Search for the cell housing the specified text and yield its (X, Y) center coordinate. 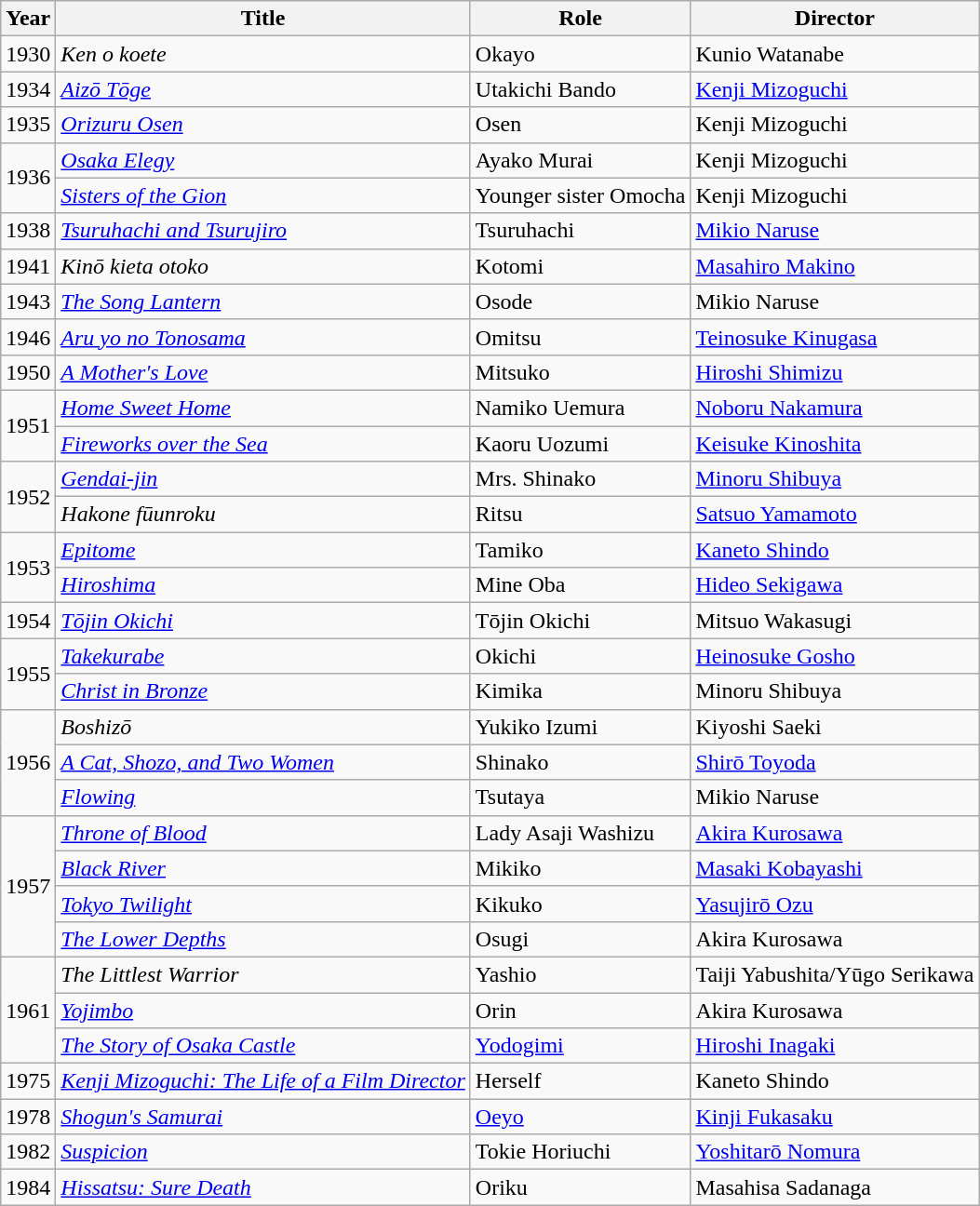
Kimika (581, 691)
Kunio Watanabe (835, 54)
1984 (28, 1187)
Kinō kieta otoko (262, 266)
Shinako (581, 762)
A Mother's Love (262, 372)
1956 (28, 762)
Tokyo Twilight (262, 904)
Okichi (581, 656)
Heinosuke Gosho (835, 656)
1935 (28, 125)
Tsuruhachi (581, 231)
Omitsu (581, 337)
Home Sweet Home (262, 408)
Keisuke Kinoshita (835, 444)
Teinosuke Kinugasa (835, 337)
Noboru Nakamura (835, 408)
Osugi (581, 939)
Oriku (581, 1187)
Namiko Uemura (581, 408)
Shogun's Samurai (262, 1117)
Aizō Tōge (262, 89)
Epitome (262, 550)
1982 (28, 1152)
Mitsuo Wakasugi (835, 621)
Tsutaya (581, 797)
Mikiko (581, 868)
Tsuruhachi and Tsurujiro (262, 231)
Yasujirō Ozu (835, 904)
Osen (581, 125)
Yojimbo (262, 1010)
Boshizō (262, 727)
Takekurabe (262, 656)
1934 (28, 89)
1954 (28, 621)
1957 (28, 886)
Ayako Murai (581, 160)
Hissatsu: Sure Death (262, 1187)
Black River (262, 868)
Masaki Kobayashi (835, 868)
Tamiko (581, 550)
Orin (581, 1010)
Title (262, 19)
Fireworks over the Sea (262, 444)
Hakone fūunroku (262, 515)
Year (28, 19)
Masahisa Sadanaga (835, 1187)
Osaka Elegy (262, 160)
1930 (28, 54)
Kotomi (581, 266)
Hiroshi Shimizu (835, 372)
1975 (28, 1081)
Role (581, 19)
Sisters of the Gion (262, 195)
The Lower Depths (262, 939)
Hiroshima (262, 585)
Kikuko (581, 904)
Oeyo (581, 1117)
The Song Lantern (262, 301)
Herself (581, 1081)
Throne of Blood (262, 833)
1946 (28, 337)
1951 (28, 425)
Orizuru Osen (262, 125)
Masahiro Makino (835, 266)
Ken o koete (262, 54)
Christ in Bronze (262, 691)
1953 (28, 568)
1938 (28, 231)
Taiji Yabushita/Yūgo Serikawa (835, 974)
Director (835, 19)
1941 (28, 266)
Hiroshi Inagaki (835, 1046)
The Story of Osaka Castle (262, 1046)
Utakichi Bando (581, 89)
Shirō Toyoda (835, 762)
Okayo (581, 54)
1955 (28, 674)
Lady Asaji Washizu (581, 833)
Yoshitarō Nomura (835, 1152)
1952 (28, 497)
Kinji Fukasaku (835, 1117)
Mrs. Shinako (581, 479)
Satsuo Yamamoto (835, 515)
Suspicion (262, 1152)
Mine Oba (581, 585)
1950 (28, 372)
Tokie Horiuchi (581, 1152)
Aru yo no Tonosama (262, 337)
1978 (28, 1117)
1943 (28, 301)
1936 (28, 178)
Kenji Mizoguchi: The Life of a Film Director (262, 1081)
A Cat, Shozo, and Two Women (262, 762)
The Littlest Warrior (262, 974)
Yodogimi (581, 1046)
Osode (581, 301)
Ritsu (581, 515)
Flowing (262, 797)
Mitsuko (581, 372)
Younger sister Omocha (581, 195)
Yukiko Izumi (581, 727)
Kiyoshi Saeki (835, 727)
1961 (28, 1010)
Hideo Sekigawa (835, 585)
Yashio (581, 974)
Kaoru Uozumi (581, 444)
Gendai-jin (262, 479)
